Output the (x, y) coordinate of the center of the cell containing the given text.  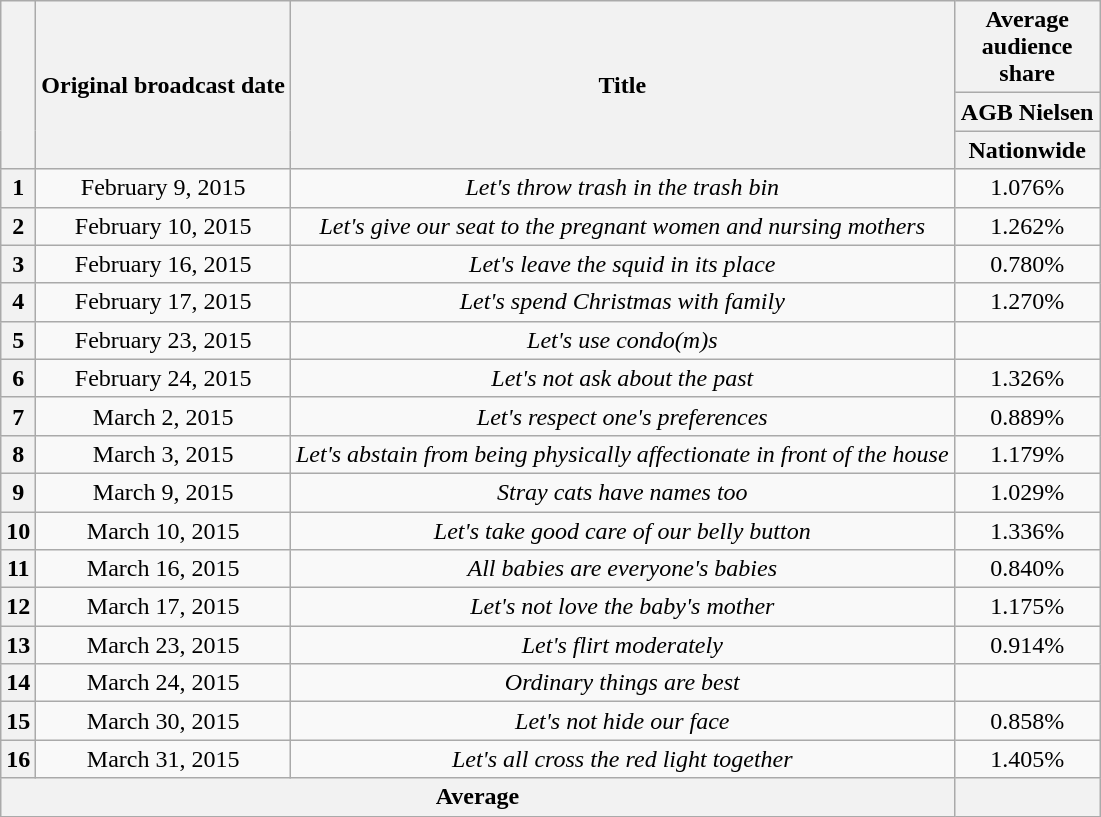
March 30, 2015 (164, 721)
8 (18, 454)
0.889% (1027, 416)
1.336% (1027, 531)
13 (18, 645)
Let's use condo(m)s (622, 340)
Let's not love the baby's mother (622, 607)
1.262% (1027, 226)
March 31, 2015 (164, 759)
Ordinary things are best (622, 683)
Let's take good care of our belly button (622, 531)
Stray cats have names too (622, 492)
March 24, 2015 (164, 683)
Let's not hide our face (622, 721)
5 (18, 340)
Average audience share (1027, 47)
14 (18, 683)
March 17, 2015 (164, 607)
0.914% (1027, 645)
Nationwide (1027, 150)
February 16, 2015 (164, 264)
9 (18, 492)
1.179% (1027, 454)
4 (18, 302)
Let's not ask about the past (622, 378)
February 23, 2015 (164, 340)
1.326% (1027, 378)
1 (18, 188)
12 (18, 607)
16 (18, 759)
AGB Nielsen (1027, 112)
March 3, 2015 (164, 454)
2 (18, 226)
1.076% (1027, 188)
February 17, 2015 (164, 302)
March 2, 2015 (164, 416)
March 16, 2015 (164, 569)
6 (18, 378)
0.858% (1027, 721)
10 (18, 531)
Title (622, 85)
Let's give our seat to the pregnant women and nursing mothers (622, 226)
0.780% (1027, 264)
1.405% (1027, 759)
February 10, 2015 (164, 226)
1.029% (1027, 492)
0.840% (1027, 569)
7 (18, 416)
All babies are everyone's babies (622, 569)
15 (18, 721)
1.270% (1027, 302)
Let's respect one's preferences (622, 416)
February 24, 2015 (164, 378)
11 (18, 569)
Let's all cross the red light together (622, 759)
Average (478, 797)
Original broadcast date (164, 85)
Let's leave the squid in its place (622, 264)
Let's spend Christmas with family (622, 302)
3 (18, 264)
Let's throw trash in the trash bin (622, 188)
February 9, 2015 (164, 188)
March 9, 2015 (164, 492)
Let's flirt moderately (622, 645)
Let's abstain from being physically affectionate in front of the house (622, 454)
1.175% (1027, 607)
March 23, 2015 (164, 645)
March 10, 2015 (164, 531)
